Locate the cell with the specified text and output its [x, y] center coordinate. 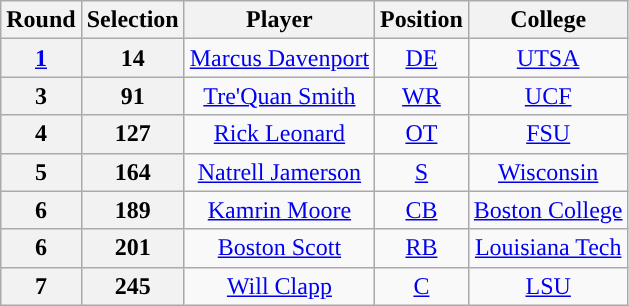
Natrell Jamerson [279, 172]
RB [422, 248]
WR [422, 96]
UCF [548, 96]
3 [41, 96]
DE [422, 58]
Marcus Davenport [279, 58]
Boston College [548, 210]
College [548, 20]
S [422, 172]
Wisconsin [548, 172]
C [422, 286]
201 [132, 248]
UTSA [548, 58]
CB [422, 210]
Rick Leonard [279, 134]
245 [132, 286]
4 [41, 134]
164 [132, 172]
Boston Scott [279, 248]
91 [132, 96]
Position [422, 20]
Round [41, 20]
Player [279, 20]
Selection [132, 20]
1 [41, 58]
7 [41, 286]
FSU [548, 134]
Will Clapp [279, 286]
Tre'Quan Smith [279, 96]
Kamrin Moore [279, 210]
189 [132, 210]
Louisiana Tech [548, 248]
14 [132, 58]
LSU [548, 286]
OT [422, 134]
5 [41, 172]
127 [132, 134]
